Find where the given text appears and provide that cell's center as [X, Y] coordinate. 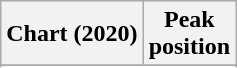
Chart (2020) [72, 34]
Peakposition [189, 34]
